From the cell containing the given text, extract its center point as [X, Y] coordinate. 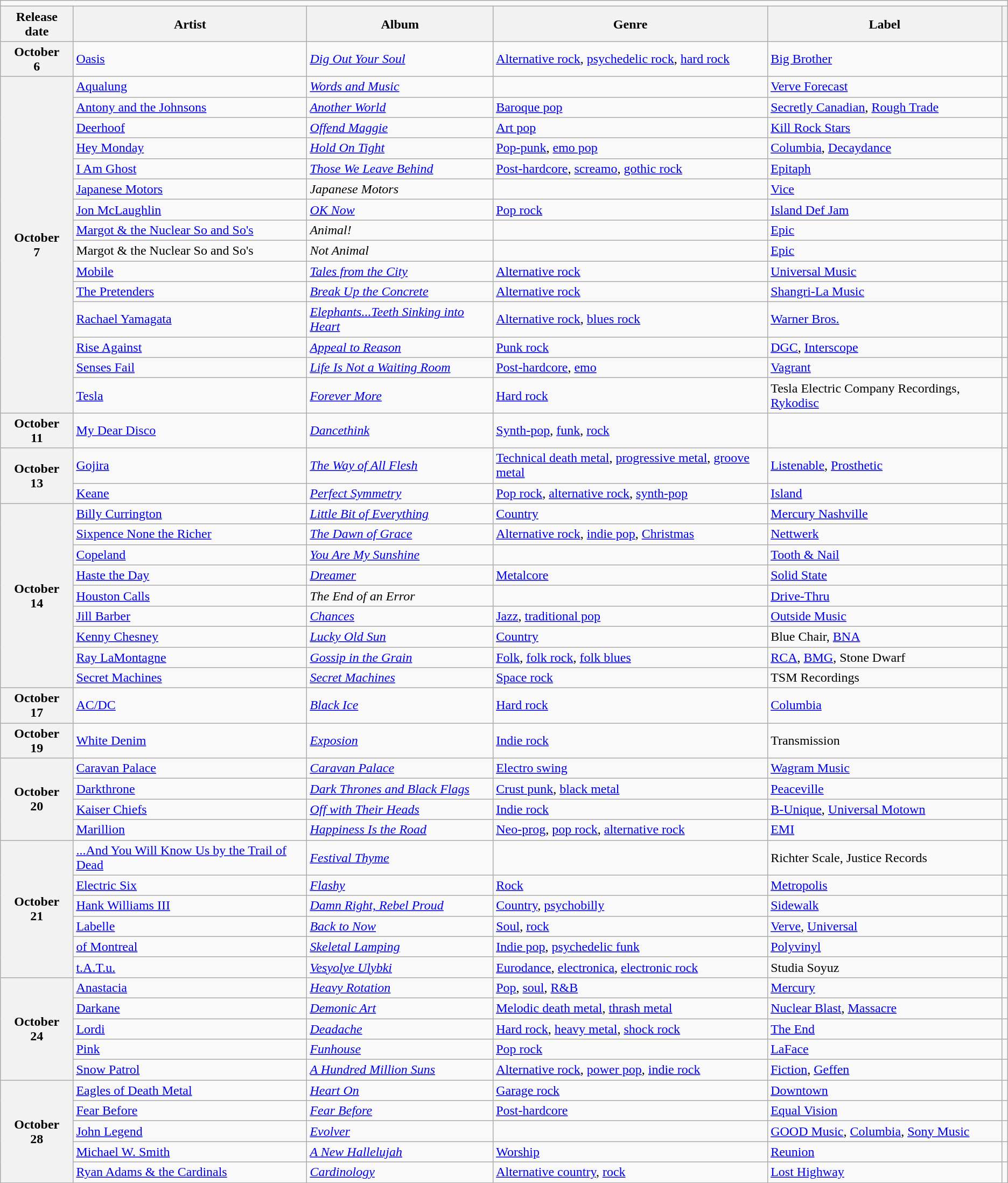
John Legend [190, 1131]
Garage rock [631, 1090]
Jill Barber [190, 616]
Cardinology [400, 1172]
GOOD Music, Columbia, Sony Music [885, 1131]
I Am Ghost [190, 169]
The End of an Error [400, 596]
Warner Bros. [885, 320]
Polyvinyl [885, 947]
Island [885, 493]
Verve, Universal [885, 926]
Outside Music [885, 616]
Life Is Not a Waiting Room [400, 368]
Island Def Jam [885, 209]
Darkane [190, 1008]
Equal Vision [885, 1111]
Technical death metal, progressive metal, groove metal [631, 465]
October20 [37, 799]
Blue Chair, BNA [885, 636]
Punk rock [631, 347]
Release date [37, 24]
Damn Right, Rebel Proud [400, 906]
A New Hallelujah [400, 1152]
Senses Fail [190, 368]
Gossip in the Grain [400, 657]
Vagrant [885, 368]
Deerhoof [190, 128]
Antony and the Johnsons [190, 107]
EMI [885, 830]
Kenny Chesney [190, 636]
Mobile [190, 271]
Alternative rock, blues rock [631, 320]
October6 [37, 59]
October11 [37, 431]
Big Brother [885, 59]
Drive-Thru [885, 596]
The Dawn of Grace [400, 534]
Studia Soyuz [885, 967]
t.A.T.u. [190, 967]
Back to Now [400, 926]
LaFace [885, 1049]
My Dear Disco [190, 431]
October17 [37, 705]
Those We Leave Behind [400, 169]
Alternative country, rock [631, 1172]
Label [885, 24]
Transmission [885, 741]
Flashy [400, 885]
Black Ice [400, 705]
Oasis [190, 59]
Artist [190, 24]
Post-hardcore, emo [631, 368]
Post-hardcore, screamo, gothic rock [631, 169]
Epitaph [885, 169]
Copeland [190, 555]
Alternative rock, power pop, indie rock [631, 1070]
Rachael Yamagata [190, 320]
Ryan Adams & the Cardinals [190, 1172]
Neo-prog, pop rock, alternative rock [631, 830]
Art pop [631, 128]
Anastacia [190, 988]
Listenable, Prosthetic [885, 465]
Offend Maggie [400, 128]
Metalcore [631, 575]
Mercury Nashville [885, 514]
Dark Thrones and Black Flags [400, 789]
Indie pop, psychedelic funk [631, 947]
Alternative rock, indie pop, Christmas [631, 534]
Darkthrone [190, 789]
Columbia, Decaydance [885, 148]
Not Animal [400, 250]
Elephants...Teeth Sinking into Heart [400, 320]
Hold On Tight [400, 148]
October14 [37, 596]
Fiction, Geffen [885, 1070]
Worship [631, 1152]
Reunion [885, 1152]
Hank Williams III [190, 906]
Festival Thyme [400, 857]
Peaceville [885, 789]
RCA, BMG, Stone Dwarf [885, 657]
The End [885, 1029]
Tesla Electric Company Recordings, Rykodisc [885, 395]
Jazz, traditional pop [631, 616]
Gojira [190, 465]
DGC, Interscope [885, 347]
October13 [37, 476]
Ray LaMontagne [190, 657]
Secretly Canadian, Rough Trade [885, 107]
October7 [37, 244]
Downtown [885, 1090]
Perfect Symmetry [400, 493]
TSM Recordings [885, 678]
Electric Six [190, 885]
Michael W. Smith [190, 1152]
Labelle [190, 926]
Hard rock, heavy metal, shock rock [631, 1029]
Genre [631, 24]
Pink [190, 1049]
Vice [885, 189]
You Are My Sunshine [400, 555]
Columbia [885, 705]
Billy Currington [190, 514]
Eagles of Death Metal [190, 1090]
Happiness Is the Road [400, 830]
Melodic death metal, thrash metal [631, 1008]
October21 [37, 909]
B-Unique, Universal Motown [885, 809]
Dig Out Your Soul [400, 59]
Evolver [400, 1131]
Rise Against [190, 347]
OK Now [400, 209]
AC/DC [190, 705]
Little Bit of Everything [400, 514]
Eurodance, electronica, electronic rock [631, 967]
Dancethink [400, 431]
Universal Music [885, 271]
Shangri-La Music [885, 292]
Demonic Art [400, 1008]
Animal! [400, 230]
Heart On [400, 1090]
Sidewalk [885, 906]
Heavy Rotation [400, 988]
Lost Highway [885, 1172]
Nettwerk [885, 534]
Alternative rock, psychedelic rock, hard rock [631, 59]
Verve Forecast [885, 87]
Soul, rock [631, 926]
of Montreal [190, 947]
Metropolis [885, 885]
Jon McLaughlin [190, 209]
Dreamer [400, 575]
Kaiser Chiefs [190, 809]
Exposion [400, 741]
October24 [37, 1028]
Keane [190, 493]
Deadache [400, 1029]
Break Up the Concrete [400, 292]
October19 [37, 741]
Synth-pop, funk, rock [631, 431]
Space rock [631, 678]
Nuclear Blast, Massacre [885, 1008]
Rock [631, 885]
Richter Scale, Justice Records [885, 857]
Forever More [400, 395]
Wagram Music [885, 768]
Sixpence None the Richer [190, 534]
Tales from the City [400, 271]
Post-hardcore [631, 1111]
Tooth & Nail [885, 555]
Houston Calls [190, 596]
Marillion [190, 830]
Haste the Day [190, 575]
Electro swing [631, 768]
...And You Will Know Us by the Trail of Dead [190, 857]
Pop-punk, emo pop [631, 148]
White Denim [190, 741]
The Pretenders [190, 292]
The Way of All Flesh [400, 465]
Words and Music [400, 87]
Pop, soul, R&B [631, 988]
Aqualung [190, 87]
Skeletal Lamping [400, 947]
October28 [37, 1131]
Another World [400, 107]
A Hundred Million Suns [400, 1070]
Country, psychobilly [631, 906]
Crust punk, black metal [631, 789]
Off with Their Heads [400, 809]
Lucky Old Sun [400, 636]
Baroque pop [631, 107]
Vesyolye Ulybki [400, 967]
Snow Patrol [190, 1070]
Mercury [885, 988]
Folk, folk rock, folk blues [631, 657]
Chances [400, 616]
Tesla [190, 395]
Kill Rock Stars [885, 128]
Solid State [885, 575]
Funhouse [400, 1049]
Appeal to Reason [400, 347]
Hey Monday [190, 148]
Pop rock, alternative rock, synth-pop [631, 493]
Lordi [190, 1029]
Album [400, 24]
